Output the (X, Y) coordinate of the center of the cell containing the given text.  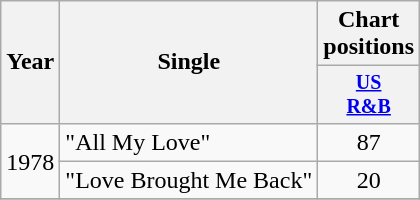
87 (369, 142)
USR&B (369, 94)
Single (189, 62)
"Love Brought Me Back" (189, 180)
"All My Love" (189, 142)
20 (369, 180)
Chart positions (369, 34)
1978 (30, 161)
Year (30, 62)
